Capture the cell that displays the provided text and extract its (x, y) central coordinate. 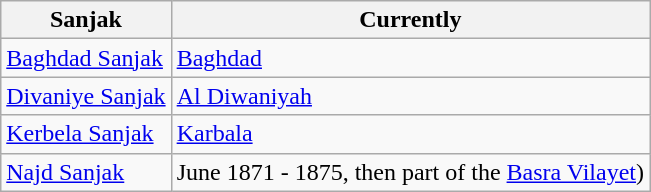
Kerbela Sanjak (86, 134)
Baghdad Sanjak (86, 58)
Najd Sanjak (86, 172)
Al Diwaniyah (410, 96)
Karbala (410, 134)
Sanjak (86, 20)
Divaniye Sanjak (86, 96)
June 1871 - 1875, then part of the Basra Vilayet) (410, 172)
Currently (410, 20)
Baghdad (410, 58)
